Capture the cell that displays the provided text and extract its (x, y) central coordinate. 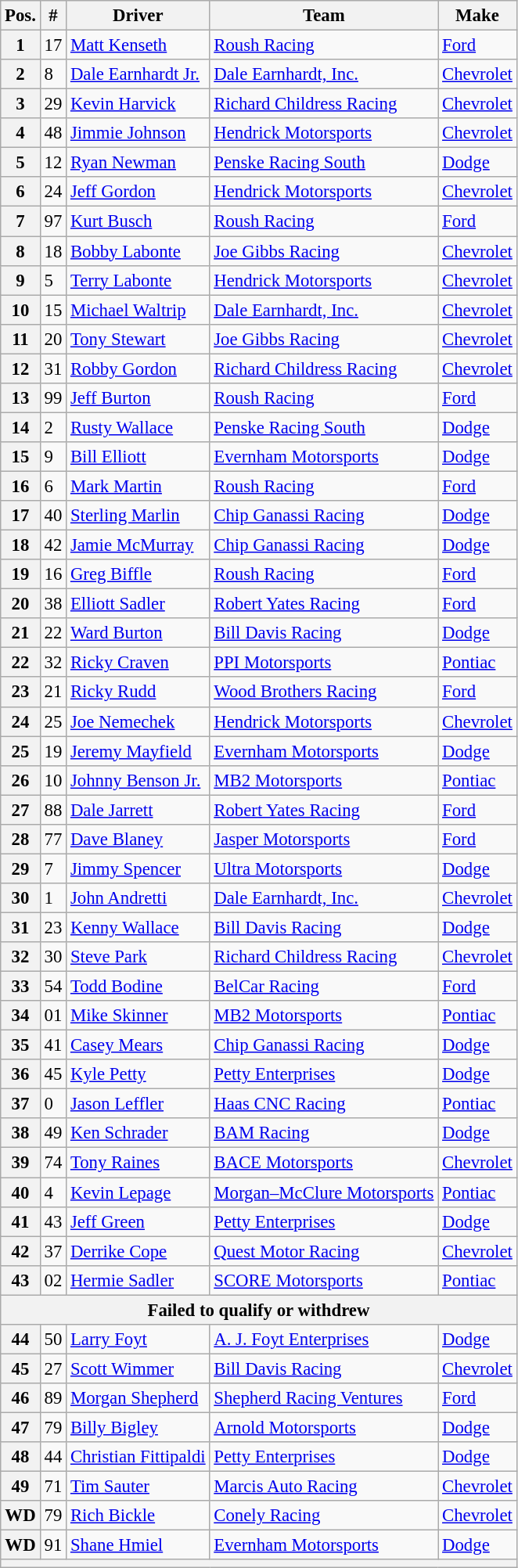
26 (20, 780)
Kevin Harvick (138, 104)
Jamie McMurray (138, 545)
Jeff Burton (138, 398)
3 (20, 104)
Shepherd Racing Ventures (324, 1398)
11 (20, 339)
Jimmie Johnson (138, 133)
Bill Elliott (138, 457)
89 (53, 1398)
Hermie Sadler (138, 1280)
Conely Racing (324, 1516)
13 (20, 398)
97 (53, 221)
Kurt Busch (138, 221)
Kenny Wallace (138, 927)
Wood Brothers Racing (324, 692)
Jeremy Mayfield (138, 751)
99 (53, 398)
Ward Burton (138, 633)
Tony Stewart (138, 339)
36 (20, 1074)
Jason Leffler (138, 1104)
Larry Foyt (138, 1340)
Morgan Shepherd (138, 1398)
71 (53, 1487)
Ricky Rudd (138, 692)
Arnold Motorsports (324, 1427)
Quest Motor Racing (324, 1251)
02 (53, 1280)
Robby Gordon (138, 369)
Ricky Craven (138, 663)
50 (53, 1340)
Todd Bodine (138, 987)
Johnny Benson Jr. (138, 780)
BACE Motorsports (324, 1163)
Dale Earnhardt Jr. (138, 74)
Jeff Green (138, 1221)
14 (20, 427)
35 (20, 1045)
Dave Blaney (138, 840)
# (53, 16)
Kyle Petty (138, 1074)
Bobby Labonte (138, 251)
01 (53, 1016)
77 (53, 840)
39 (20, 1163)
BelCar Racing (324, 987)
Rich Bickle (138, 1516)
Terry Labonte (138, 280)
Christian Fittipaldi (138, 1457)
Jeff Gordon (138, 192)
Scott Wimmer (138, 1368)
BAM Racing (324, 1134)
Team (324, 16)
Dale Jarrett (138, 810)
Ryan Newman (138, 163)
Kevin Lepage (138, 1192)
Sterling Marlin (138, 516)
Morgan–McClure Motorsports (324, 1192)
Steve Park (138, 957)
PPI Motorsports (324, 663)
Make (477, 16)
Ultra Motorsports (324, 869)
34 (20, 1016)
47 (20, 1427)
Jimmy Spencer (138, 869)
Derrike Cope (138, 1251)
A. J. Foyt Enterprises (324, 1340)
91 (53, 1545)
Joe Nemechek (138, 721)
28 (20, 840)
Jasper Motorsports (324, 840)
Shane Hmiel (138, 1545)
Tim Sauter (138, 1487)
Mark Martin (138, 486)
0 (53, 1104)
88 (53, 810)
Ken Schrader (138, 1134)
33 (20, 987)
Failed to qualify or withdrew (258, 1310)
Haas CNC Racing (324, 1104)
Greg Biffle (138, 574)
54 (53, 987)
Marcis Auto Racing (324, 1487)
John Andretti (138, 898)
Tony Raines (138, 1163)
SCORE Motorsports (324, 1280)
46 (20, 1398)
Elliott Sadler (138, 604)
Billy Bigley (138, 1427)
74 (53, 1163)
Matt Kenseth (138, 45)
Casey Mears (138, 1045)
Driver (138, 16)
Rusty Wallace (138, 427)
Michael Waltrip (138, 310)
Mike Skinner (138, 1016)
Pos. (20, 16)
